Locate the cell with the specified text and output its (x, y) center coordinate. 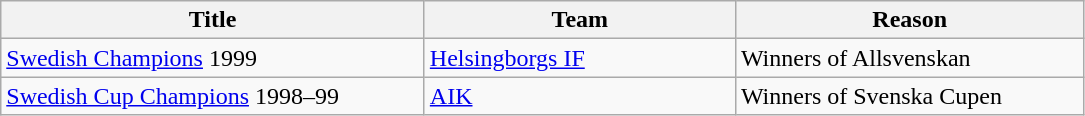
Reason (910, 20)
Swedish Champions 1999 (213, 58)
Winners of Svenska Cupen (910, 96)
Winners of Allsvenskan (910, 58)
Title (213, 20)
Team (580, 20)
AIK (580, 96)
Helsingborgs IF (580, 58)
Swedish Cup Champions 1998–99 (213, 96)
